Locate the cell with the specified text and output its (X, Y) center coordinate. 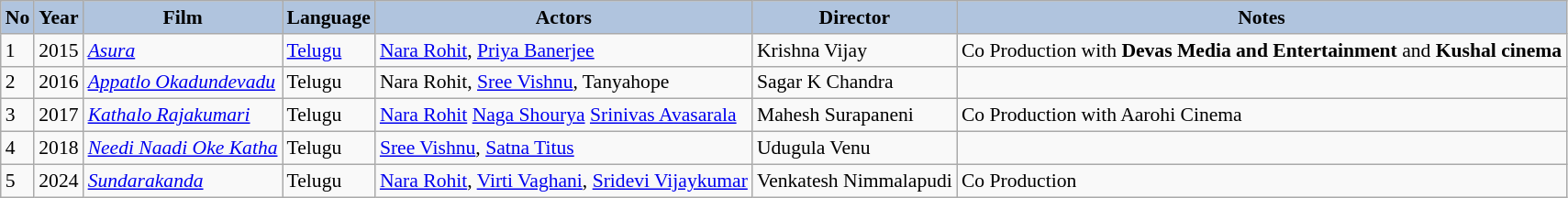
Udugula Venu (855, 148)
Nara Rohit, Sree Vishnu, Tanyahope (563, 82)
2017 (59, 115)
2015 (59, 50)
Nara Rohit Naga Shourya Srinivas Avasarala (563, 115)
1 (18, 50)
Co Production with Aarohi Cinema (1262, 115)
Nara Rohit, Virti Vaghani, Sridevi Vijaykumar (563, 181)
2024 (59, 181)
Krishna Vijay (855, 50)
2 (18, 82)
Nara Rohit, Priya Banerjee (563, 50)
2016 (59, 82)
Kathalo Rajakumari (183, 115)
Film (183, 17)
2018 (59, 148)
Mahesh Surapaneni (855, 115)
4 (18, 148)
No (18, 17)
Actors (563, 17)
Needi Naadi Oke Katha (183, 148)
Notes (1262, 17)
Appatlo Okadundevadu (183, 82)
Co Production with Devas Media and Entertainment and Kushal cinema (1262, 50)
5 (18, 181)
Venkatesh Nimmalapudi (855, 181)
Sundarakanda (183, 181)
Language (328, 17)
Co Production (1262, 181)
Asura (183, 50)
Year (59, 17)
Director (855, 17)
Sagar K Chandra (855, 82)
Sree Vishnu, Satna Titus (563, 148)
3 (18, 115)
